Detect which cell encompasses the target text, then output its (X, Y) center coordinate. 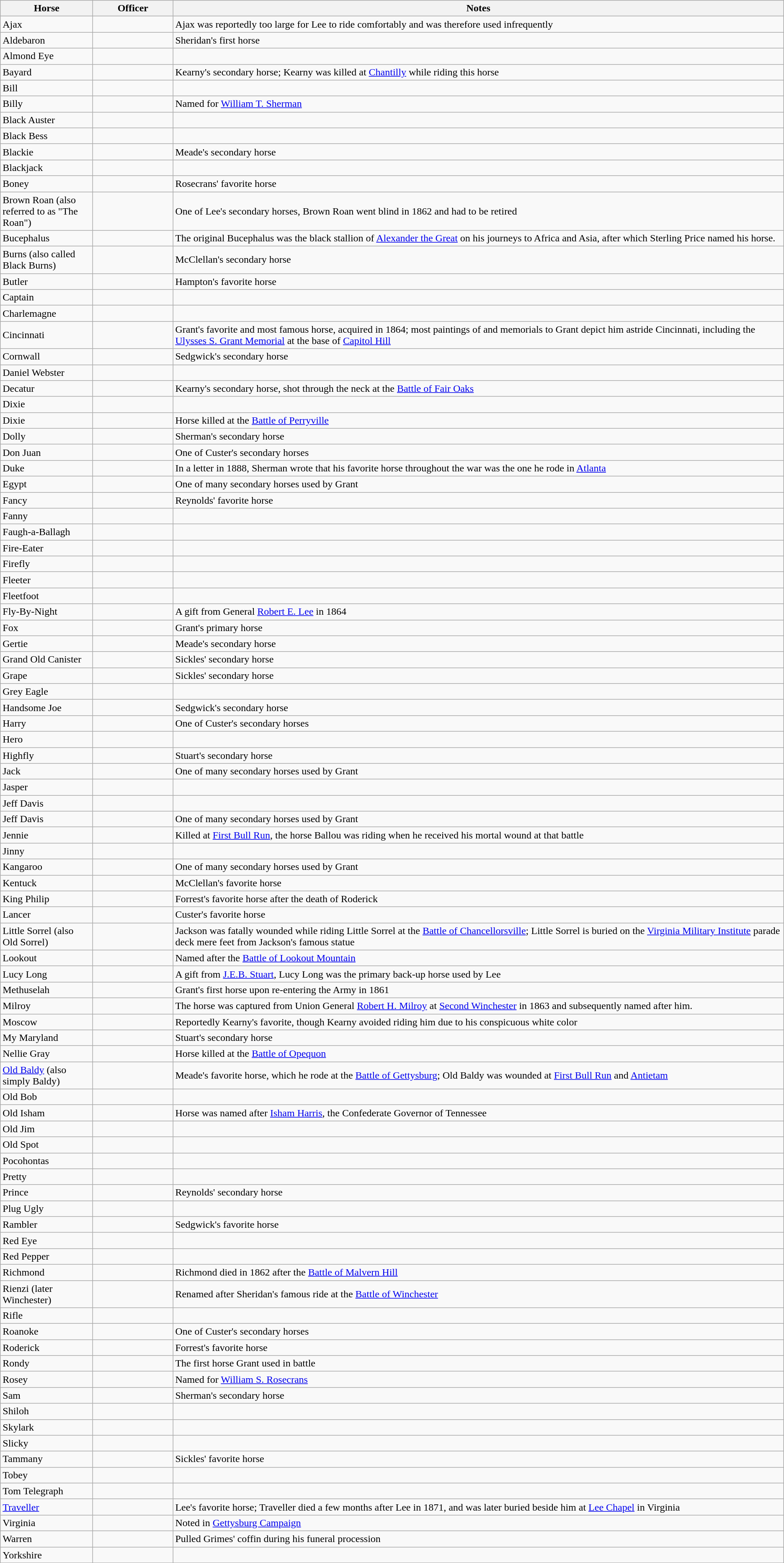
Jennie (47, 835)
Duke (47, 468)
Prince (47, 1193)
Old Baldy (also simply Baldy) (47, 1075)
Hampton's favorite horse (478, 282)
Pulled Grimes' coffin during his funeral procession (478, 1539)
Firefly (47, 564)
Egypt (47, 484)
Slicky (47, 1443)
Grey Eagle (47, 691)
Fly-By-Night (47, 612)
McClellan's secondary horse (478, 260)
Old Isham (47, 1113)
Black Bess (47, 136)
Horse killed at the Battle of Perryville (478, 420)
Milroy (47, 1006)
Sickles' favorite horse (478, 1459)
Meade's favorite horse, which he rode at the Battle of Gettysburg; Old Baldy was wounded at First Bull Run and Antietam (478, 1075)
Skylark (47, 1427)
Captain (47, 298)
Virginia (47, 1523)
Faugh-a-Ballagh (47, 532)
Shiloh (47, 1411)
Rosey (47, 1379)
McClellan's favorite horse (478, 883)
Charlemagne (47, 313)
Lookout (47, 958)
Lucy Long (47, 974)
Plug Ugly (47, 1208)
Killed at First Bull Run, the horse Ballou was riding when he received his mortal wound at that battle (478, 835)
Decatur (47, 388)
King Philip (47, 899)
Gertie (47, 644)
Blackie (47, 152)
Bucephalus (47, 238)
Sedgwick's favorite horse (478, 1224)
Blackjack (47, 168)
Don Juan (47, 452)
Notes (478, 8)
Jasper (47, 787)
Fleeter (47, 580)
The original Bucephalus was the black stallion of Alexander the Great on his journeys to Africa and Asia, after which Sterling Price named his horse. (478, 238)
Grant's primary horse (478, 628)
A gift from General Robert E. Lee in 1864 (478, 612)
Harry (47, 723)
Hero (47, 739)
Sam (47, 1395)
Jinny (47, 851)
Named after the Battle of Lookout Mountain (478, 958)
Ajax (47, 24)
Sheridan's first horse (478, 40)
Grant's first horse upon re-entering the Army in 1861 (478, 990)
Horse killed at the Battle of Opequon (478, 1054)
Old Bob (47, 1097)
Pocohontas (47, 1161)
Forrest's favorite horse after the death of Roderick (478, 899)
Horse was named after Isham Harris, the Confederate Governor of Tennessee (478, 1113)
My Maryland (47, 1038)
Horse (47, 8)
Renamed after Sheridan's famous ride at the Battle of Winchester (478, 1294)
Pretty (47, 1177)
The first horse Grant used in battle (478, 1364)
Ajax was reportedly too large for Lee to ride comfortably and was therefore used infrequently (478, 24)
Tom Telegraph (47, 1491)
Roanoke (47, 1332)
Named for William T. Sherman (478, 104)
Daniel Webster (47, 373)
One of Lee's secondary horses, Brown Roan went blind in 1862 and had to be retired (478, 211)
Lancer (47, 915)
Dolly (47, 436)
Methuselah (47, 990)
Grape (47, 675)
Cincinnati (47, 335)
Rosecrans' favorite horse (478, 184)
Cornwall (47, 357)
Billy (47, 104)
Fanny (47, 516)
Rifle (47, 1316)
Jack (47, 771)
Fleetfoot (47, 596)
Highfly (47, 756)
The horse was captured from Union General Robert H. Milroy at Second Winchester in 1863 and subsequently named after him. (478, 1006)
Named for William S. Rosecrans (478, 1379)
Reynolds' favorite horse (478, 500)
Brown Roan (also referred to as "The Roan") (47, 211)
Lee's favorite horse; Traveller died a few months after Lee in 1871, and was later buried beside him at Lee Chapel in Virginia (478, 1507)
Kearny's secondary horse, shot through the neck at the Battle of Fair Oaks (478, 388)
Handsome Joe (47, 707)
Rondy (47, 1364)
Bill (47, 88)
In a letter in 1888, Sherman wrote that his favorite horse throughout the war was the one he rode in Atlanta (478, 468)
Kangaroo (47, 867)
A gift from J.E.B. Stuart, Lucy Long was the primary back-up horse used by Lee (478, 974)
Tobey (47, 1475)
Old Spot (47, 1145)
Grand Old Canister (47, 660)
Custer's favorite horse (478, 915)
Roderick (47, 1348)
Kearny's secondary horse; Kearny was killed at Chantilly while riding this horse (478, 72)
Richmond died in 1862 after the Battle of Malvern Hill (478, 1272)
Yorkshire (47, 1555)
Fancy (47, 500)
Rambler (47, 1224)
Burns (also called Black Burns) (47, 260)
Kentuck (47, 883)
Warren (47, 1539)
Red Pepper (47, 1256)
Officer (133, 8)
Fox (47, 628)
Reportedly Kearny's favorite, though Kearny avoided riding him due to his conspicuous white color (478, 1022)
Aldebaron (47, 40)
Red Eye (47, 1240)
Little Sorrel (also Old Sorrel) (47, 936)
Boney (47, 184)
Old Jim (47, 1129)
Rienzi (later Winchester) (47, 1294)
Traveller (47, 1507)
Bayard (47, 72)
Fire-Eater (47, 548)
Tammany (47, 1459)
Nellie Gray (47, 1054)
Butler (47, 282)
Forrest's favorite horse (478, 1348)
Richmond (47, 1272)
Black Auster (47, 120)
Reynolds' secondary horse (478, 1193)
Almond Eye (47, 56)
Noted in Gettysburg Campaign (478, 1523)
Moscow (47, 1022)
